Capture the cell that displays the provided text and extract its [X, Y] central coordinate. 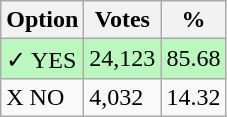
24,123 [122, 59]
14.32 [194, 97]
Votes [122, 20]
4,032 [122, 97]
Option [42, 20]
85.68 [194, 59]
✓ YES [42, 59]
X NO [42, 97]
% [194, 20]
